Return [x, y] of the center of cell containing provided text 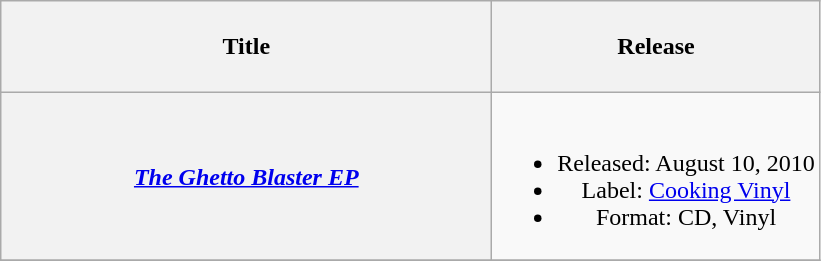
Released: August 10, 2010Label: Cooking VinylFormat: CD, Vinyl [656, 176]
Title [246, 47]
The Ghetto Blaster EP [246, 176]
Release [656, 47]
